Provide the [x, y] coordinate of the cell's center where the given text is located.  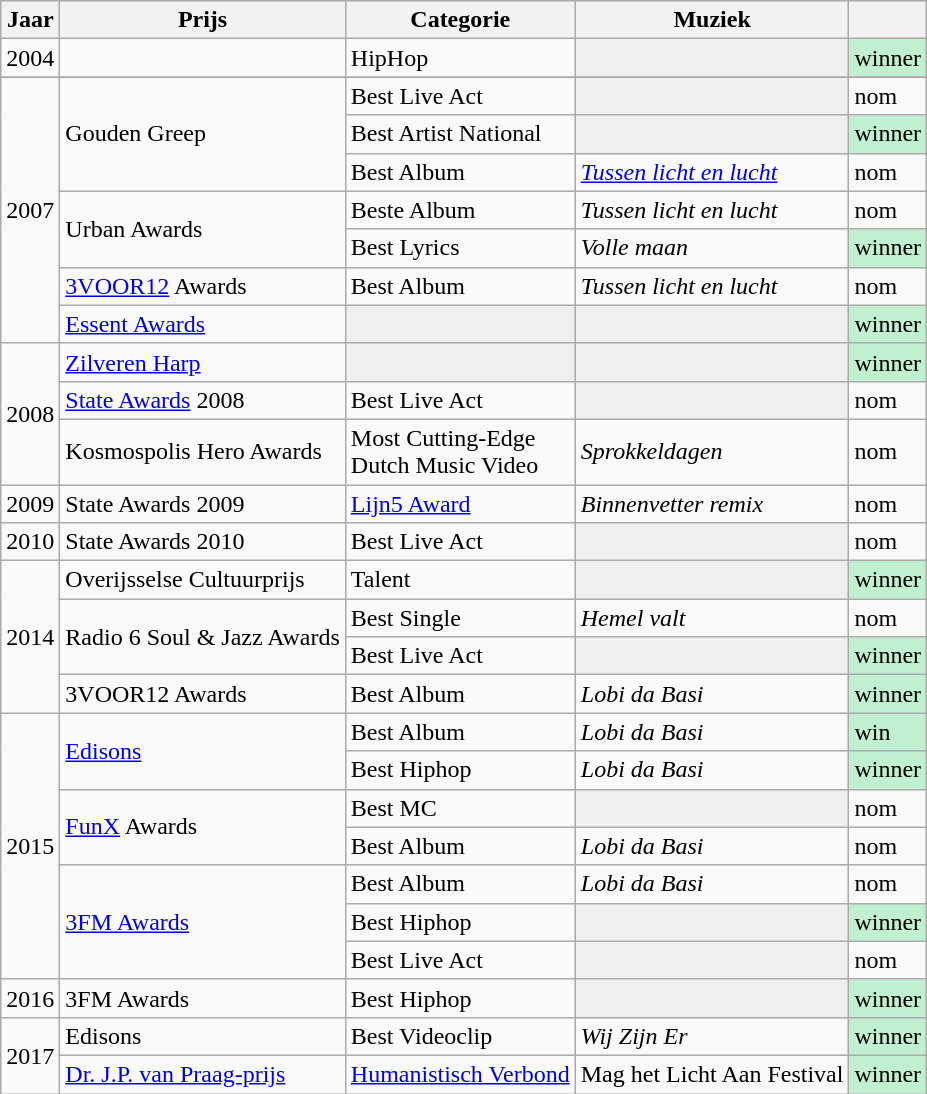
2009 [30, 503]
Beste Album [460, 210]
Humanistisch Verbond [460, 1074]
State Awards 2008 [202, 400]
Talent [460, 580]
Binnenvetter remix [712, 503]
Categorie [460, 20]
2017 [30, 1055]
Best Videoclip [460, 1036]
2014 [30, 637]
Best Single [460, 618]
Mag het Licht Aan Festival [712, 1074]
Muziek [712, 20]
Best MC [460, 808]
Sprokkeldagen [712, 452]
Gouden Greep [202, 134]
2016 [30, 998]
Prijs [202, 20]
State Awards 2010 [202, 542]
2010 [30, 542]
2008 [30, 414]
Urban Awards [202, 229]
Overijsselse Cultuurprijs [202, 580]
Dr. J.P. van Praag-prijs [202, 1074]
Most Cutting-Edge Dutch Music Video [460, 452]
Jaar [30, 20]
Wij Zijn Er [712, 1036]
2007 [30, 210]
Best Artist National [460, 134]
Zilveren Harp [202, 362]
win [888, 732]
Best Lyrics [460, 248]
Lijn5 Award [460, 503]
Hemel valt [712, 618]
HipHop [460, 58]
Kosmospolis Hero Awards [202, 452]
State Awards 2009 [202, 503]
Essent Awards [202, 324]
2004 [30, 58]
Volle maan [712, 248]
Radio 6 Soul & Jazz Awards [202, 637]
FunX Awards [202, 827]
2015 [30, 846]
